Locate the cell with the specified text and output its (X, Y) center coordinate. 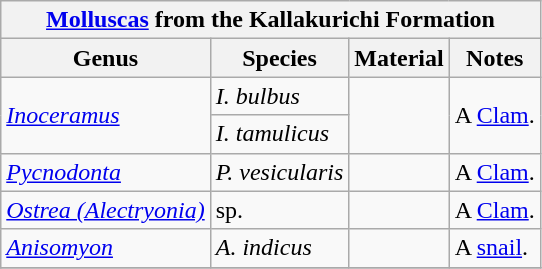
Ostrea (Alectryonia) (106, 210)
Material (399, 58)
Anisomyon (106, 248)
Species (280, 58)
Genus (106, 58)
A. indicus (280, 248)
P. vesicularis (280, 172)
Molluscas from the Kallakurichi Formation (271, 20)
A snail. (494, 248)
I. bulbus (280, 96)
Pycnodonta (106, 172)
I. tamulicus (280, 134)
Notes (494, 58)
Inoceramus (106, 115)
sp. (280, 210)
